Capture the cell that displays the provided text and extract its [X, Y] central coordinate. 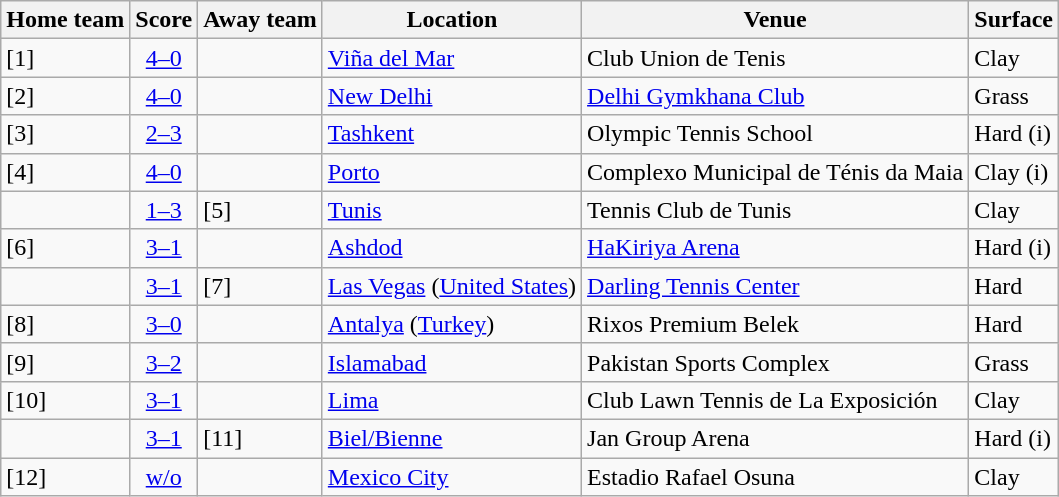
w/o [164, 477]
Olympic Tennis School [776, 134]
Surface [1014, 20]
Las Vegas (United States) [452, 286]
Delhi Gymkhana Club [776, 96]
Score [164, 20]
Location [452, 20]
[9] [66, 362]
Venue [776, 20]
[11] [260, 438]
3–0 [164, 324]
Biel/Bienne [452, 438]
Islamabad [452, 362]
Tashkent [452, 134]
Pakistan Sports Complex [776, 362]
[1] [66, 58]
[3] [66, 134]
Tennis Club de Tunis [776, 210]
Darling Tennis Center [776, 286]
2–3 [164, 134]
Estadio Rafael Osuna [776, 477]
[8] [66, 324]
3–2 [164, 362]
1–3 [164, 210]
Club Union de Tenis [776, 58]
[10] [66, 400]
Away team [260, 20]
[12] [66, 477]
Tunis [452, 210]
Antalya (Turkey) [452, 324]
Porto [452, 172]
Club Lawn Tennis de La Exposición [776, 400]
[4] [66, 172]
[2] [66, 96]
Rixos Premium Belek [776, 324]
Clay (i) [1014, 172]
New Delhi [452, 96]
[7] [260, 286]
Jan Group Arena [776, 438]
[5] [260, 210]
Ashdod [452, 248]
Lima [452, 400]
Home team [66, 20]
Complexo Municipal de Ténis da Maia [776, 172]
HaKiriya Arena [776, 248]
Viña del Mar [452, 58]
Mexico City [452, 477]
[6] [66, 248]
